Locate the cell with the specified text and output its (X, Y) center coordinate. 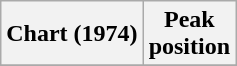
Peakposition (189, 34)
Chart (1974) (72, 34)
